From the cell containing the given text, extract its center point as (X, Y) coordinate. 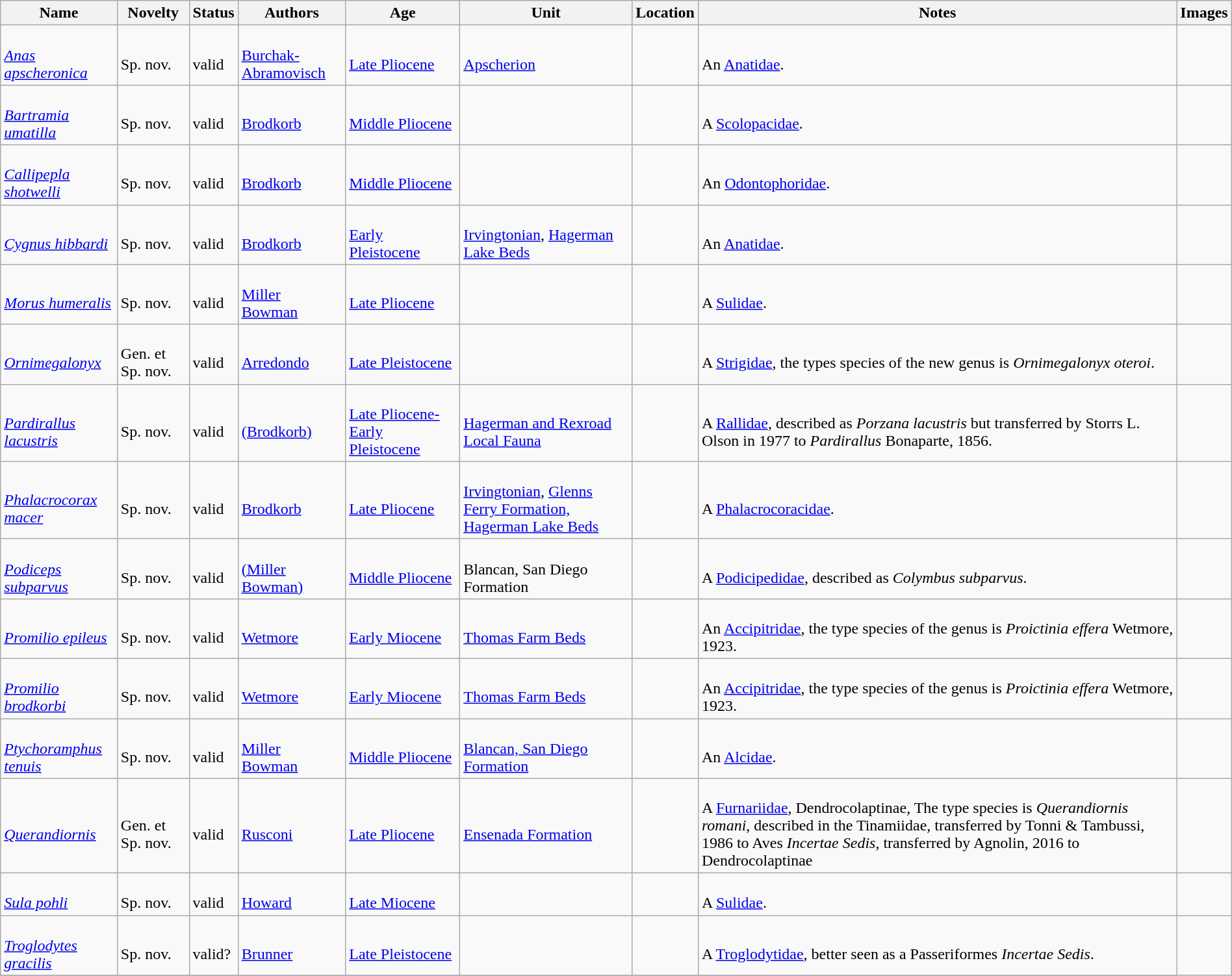
Images (1204, 13)
Early Pleistocene (403, 235)
Howard (292, 894)
Pardirallus lacustris (59, 422)
Arredondo (292, 354)
A Phalacrocoracidae. (937, 500)
Promilio epileus (59, 628)
Notes (937, 13)
Sula pohli (59, 894)
Rusconi (292, 826)
Ptychoramphus tenuis (59, 749)
A Scolopacidae. (937, 115)
Ornimegalonyx (59, 354)
Irvingtonian, Hagerman Lake Beds (546, 235)
Novelty (153, 13)
Status (213, 13)
Brunner (292, 945)
Age (403, 13)
An Alcidae. (937, 749)
Querandiornis (59, 826)
Authors (292, 13)
Phalacrocorax macer (59, 500)
valid? (213, 945)
Promilio brodkorbi (59, 688)
Anas apscheronica (59, 55)
Burchak-Abramovisch (292, 55)
Irvingtonian, Glenns Ferry Formation, Hagerman Lake Beds (546, 500)
A Podicipedidae, described as Colymbus subparvus. (937, 569)
Callipepla shotwelli (59, 175)
Unit (546, 13)
Location (665, 13)
Name (59, 13)
Troglodytes gracilis (59, 945)
Late Miocene (403, 894)
Hagerman and Rexroad Local Fauna (546, 422)
(Brodkorb) (292, 422)
Late Pliocene-Early Pleistocene (403, 422)
Ensenada Formation (546, 826)
(MillerBowman) (292, 569)
An Odontophoridae. (937, 175)
A Troglodytidae, better seen as a Passeriformes Incertae Sedis. (937, 945)
A Strigidae, the types species of the new genus is Ornimegalonyx oteroi. (937, 354)
Morus humeralis (59, 294)
Bartramia umatilla (59, 115)
Cygnus hibbardi (59, 235)
A Rallidae, described as Porzana lacustris but transferred by Storrs L. Olson in 1977 to Pardirallus Bonaparte, 1856. (937, 422)
Apscherion (546, 55)
Podiceps subparvus (59, 569)
